Locate the cell with the specified text and output its [x, y] center coordinate. 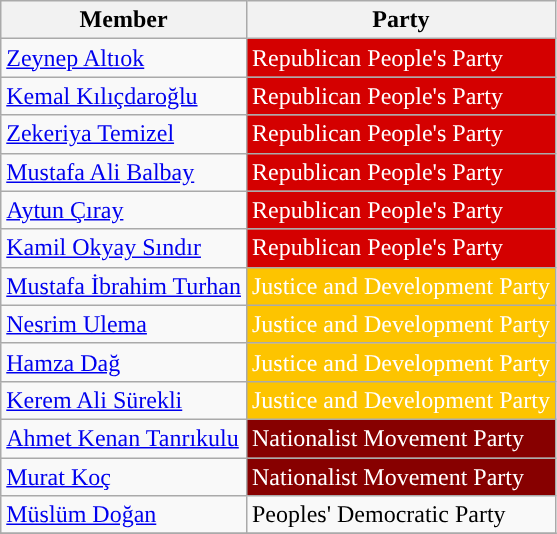
Mustafa İbrahim Turhan [124, 286]
Mustafa Ali Balbay [124, 172]
Ahmet Kenan Tanrıkulu [124, 438]
Hamza Dağ [124, 362]
Murat Koç [124, 477]
Nesrim Ulema [124, 324]
Member [124, 20]
Aytun Çıray [124, 210]
Zekeriya Temizel [124, 134]
Müslüm Doğan [124, 515]
Kemal Kılıçdaroğlu [124, 96]
Peoples' Democratic Party [400, 515]
Kamil Okyay Sındır [124, 248]
Party [400, 20]
Zeynep Altıok [124, 58]
Kerem Ali Sürekli [124, 400]
